From the cell containing the given text, extract its center point as [X, Y] coordinate. 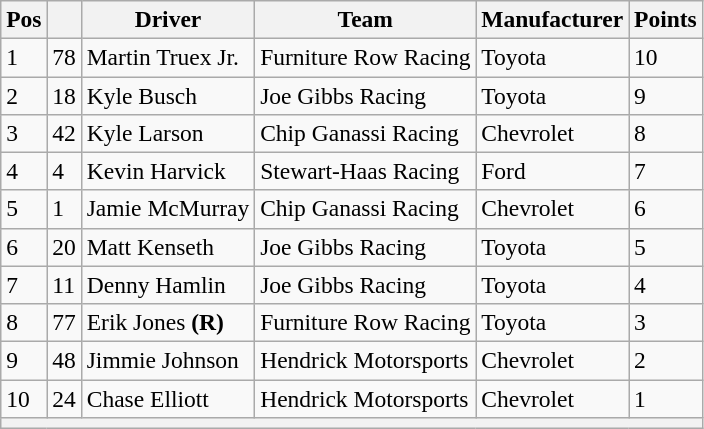
48 [64, 360]
24 [64, 398]
Kyle Busch [168, 95]
20 [64, 247]
Chase Elliott [168, 398]
78 [64, 57]
18 [64, 95]
11 [64, 285]
Matt Kenseth [168, 247]
Denny Hamlin [168, 285]
Pos [24, 19]
77 [64, 322]
Erik Jones (R) [168, 322]
Jimmie Johnson [168, 360]
Martin Truex Jr. [168, 57]
Stewart-Haas Racing [366, 171]
Ford [552, 171]
Team [366, 19]
Manufacturer [552, 19]
Kyle Larson [168, 133]
Points [666, 19]
Jamie McMurray [168, 209]
42 [64, 133]
Driver [168, 19]
Kevin Harvick [168, 171]
